For the text-containing cell, return its midpoint in (X, Y) coordinate format. 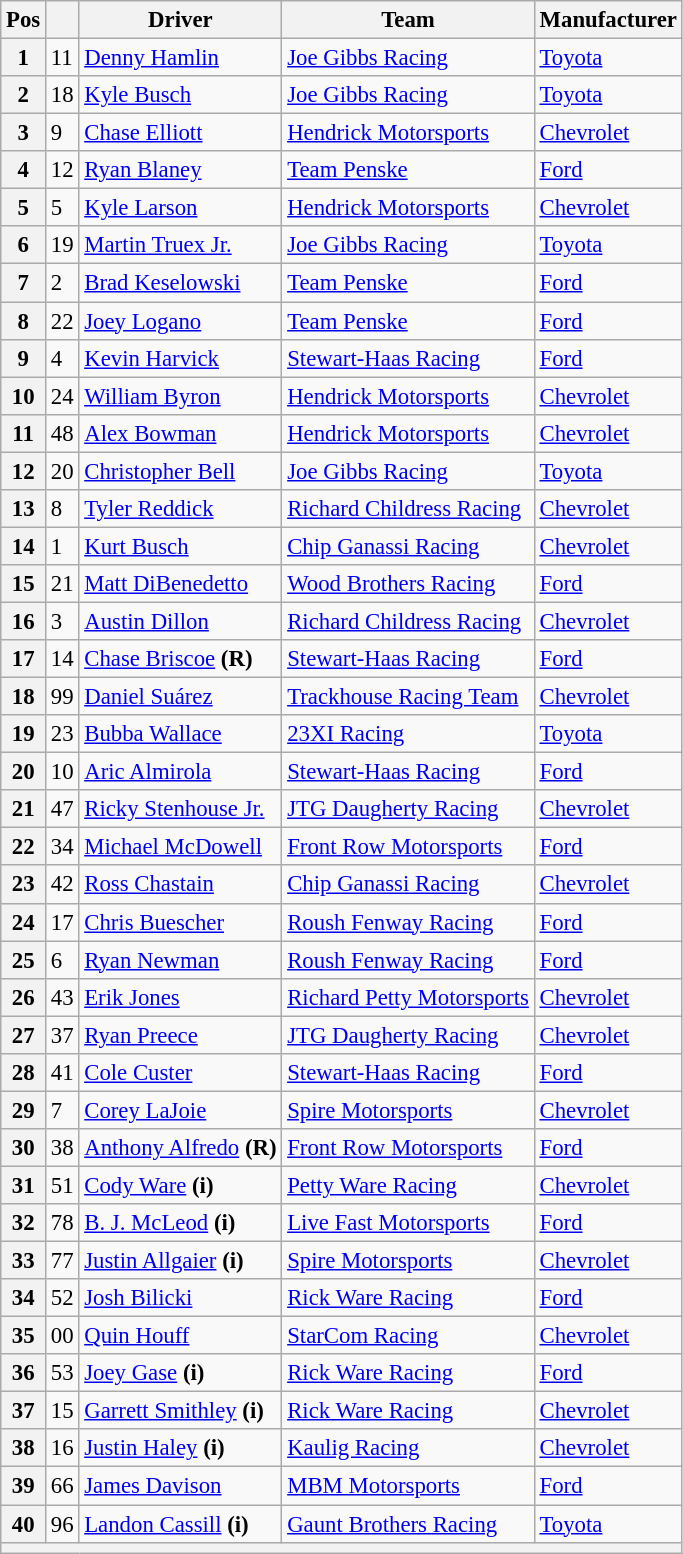
Driver (180, 20)
Manufacturer (608, 20)
Aric Almirola (180, 772)
42 (62, 885)
33 (24, 1261)
39 (24, 1486)
30 (24, 1148)
Ryan Preece (180, 1035)
Ryan Blaney (180, 170)
Kyle Busch (180, 95)
36 (24, 1373)
41 (62, 1073)
Wood Brothers Racing (408, 584)
Gaunt Brothers Racing (408, 1524)
Bubba Wallace (180, 734)
Pos (24, 20)
40 (24, 1524)
00 (62, 1336)
Corey LaJoie (180, 1110)
Cole Custer (180, 1073)
53 (62, 1373)
35 (24, 1336)
Christopher Bell (180, 471)
Kyle Larson (180, 208)
StarCom Racing (408, 1336)
Team (408, 20)
47 (62, 809)
Anthony Alfredo (R) (180, 1148)
Martin Truex Jr. (180, 245)
Justin Haley (i) (180, 1449)
78 (62, 1223)
Austin Dillon (180, 621)
Ryan Newman (180, 960)
48 (62, 433)
Kaulig Racing (408, 1449)
Live Fast Motorsports (408, 1223)
Brad Keselowski (180, 283)
32 (24, 1223)
Alex Bowman (180, 433)
96 (62, 1524)
28 (24, 1073)
31 (24, 1185)
Joey Gase (i) (180, 1373)
Kurt Busch (180, 546)
23XI Racing (408, 734)
43 (62, 997)
Daniel Suárez (180, 697)
Denny Hamlin (180, 58)
MBM Motorsports (408, 1486)
52 (62, 1298)
99 (62, 697)
26 (24, 997)
William Byron (180, 396)
Richard Petty Motorsports (408, 997)
James Davison (180, 1486)
13 (24, 509)
Kevin Harvick (180, 358)
Justin Allgaier (i) (180, 1261)
29 (24, 1110)
Matt DiBenedetto (180, 584)
27 (24, 1035)
Michael McDowell (180, 847)
51 (62, 1185)
Petty Ware Racing (408, 1185)
Erik Jones (180, 997)
Chase Elliott (180, 133)
Tyler Reddick (180, 509)
Trackhouse Racing Team (408, 697)
Cody Ware (i) (180, 1185)
Josh Bilicki (180, 1298)
66 (62, 1486)
B. J. McLeod (i) (180, 1223)
Chris Buescher (180, 922)
Ricky Stenhouse Jr. (180, 809)
Landon Cassill (i) (180, 1524)
Joey Logano (180, 321)
Chase Briscoe (R) (180, 659)
25 (24, 960)
77 (62, 1261)
Garrett Smithley (i) (180, 1411)
Quin Houff (180, 1336)
Ross Chastain (180, 885)
